Provide the (X, Y) coordinate of the cell's center where the given text is located.  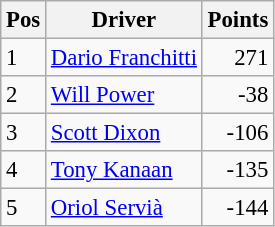
3 (24, 133)
Dario Franchitti (124, 58)
5 (24, 208)
1 (24, 58)
Points (238, 20)
2 (24, 95)
-135 (238, 170)
Oriol Servià (124, 208)
4 (24, 170)
-38 (238, 95)
Pos (24, 20)
Scott Dixon (124, 133)
Tony Kanaan (124, 170)
Will Power (124, 95)
-144 (238, 208)
Driver (124, 20)
-106 (238, 133)
271 (238, 58)
